Provide the (x, y) coordinate of the cell's center where the given text is located.  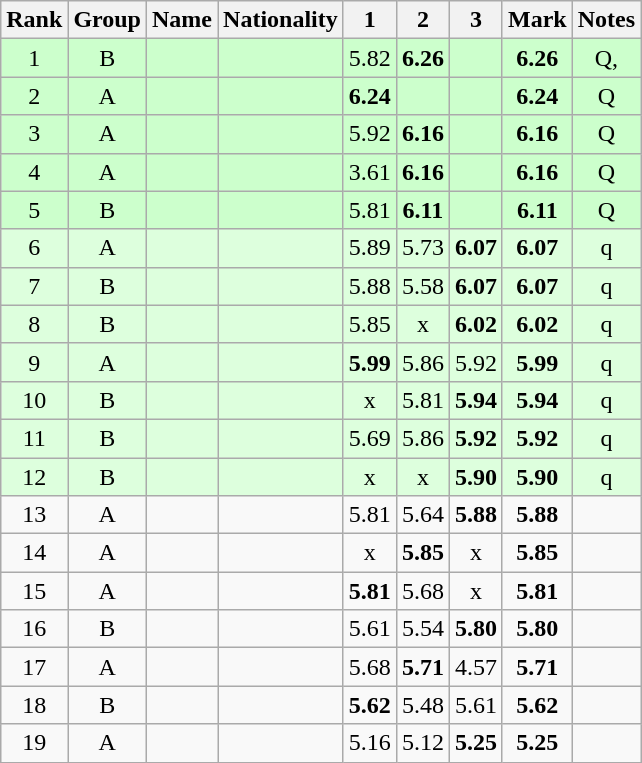
4.57 (476, 667)
3.61 (370, 172)
5.82 (370, 58)
17 (34, 667)
5.69 (370, 438)
18 (34, 705)
11 (34, 438)
6 (34, 248)
5.12 (422, 743)
8 (34, 324)
5.48 (422, 705)
12 (34, 477)
5.54 (422, 629)
Nationality (281, 20)
Group (108, 20)
19 (34, 743)
5.89 (370, 248)
15 (34, 591)
5.16 (370, 743)
5.73 (422, 248)
16 (34, 629)
Mark (537, 20)
5.64 (422, 515)
7 (34, 286)
Name (182, 20)
10 (34, 400)
5 (34, 210)
9 (34, 362)
Notes (606, 20)
4 (34, 172)
Q, (606, 58)
Rank (34, 20)
14 (34, 553)
13 (34, 515)
5.58 (422, 286)
